For the text-containing cell, return its midpoint in (x, y) coordinate format. 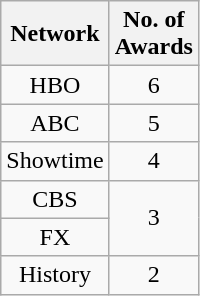
Showtime (55, 161)
HBO (55, 85)
4 (154, 161)
ABC (55, 123)
5 (154, 123)
FX (55, 237)
6 (154, 85)
History (55, 275)
3 (154, 218)
No. ofAwards (154, 34)
Network (55, 34)
2 (154, 275)
CBS (55, 199)
